Extract the [X, Y] coordinate from the center of the cell holding the provided text.  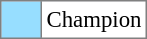
Champion [94, 20]
